Detect which cell encompasses the target text, then output its (x, y) center coordinate. 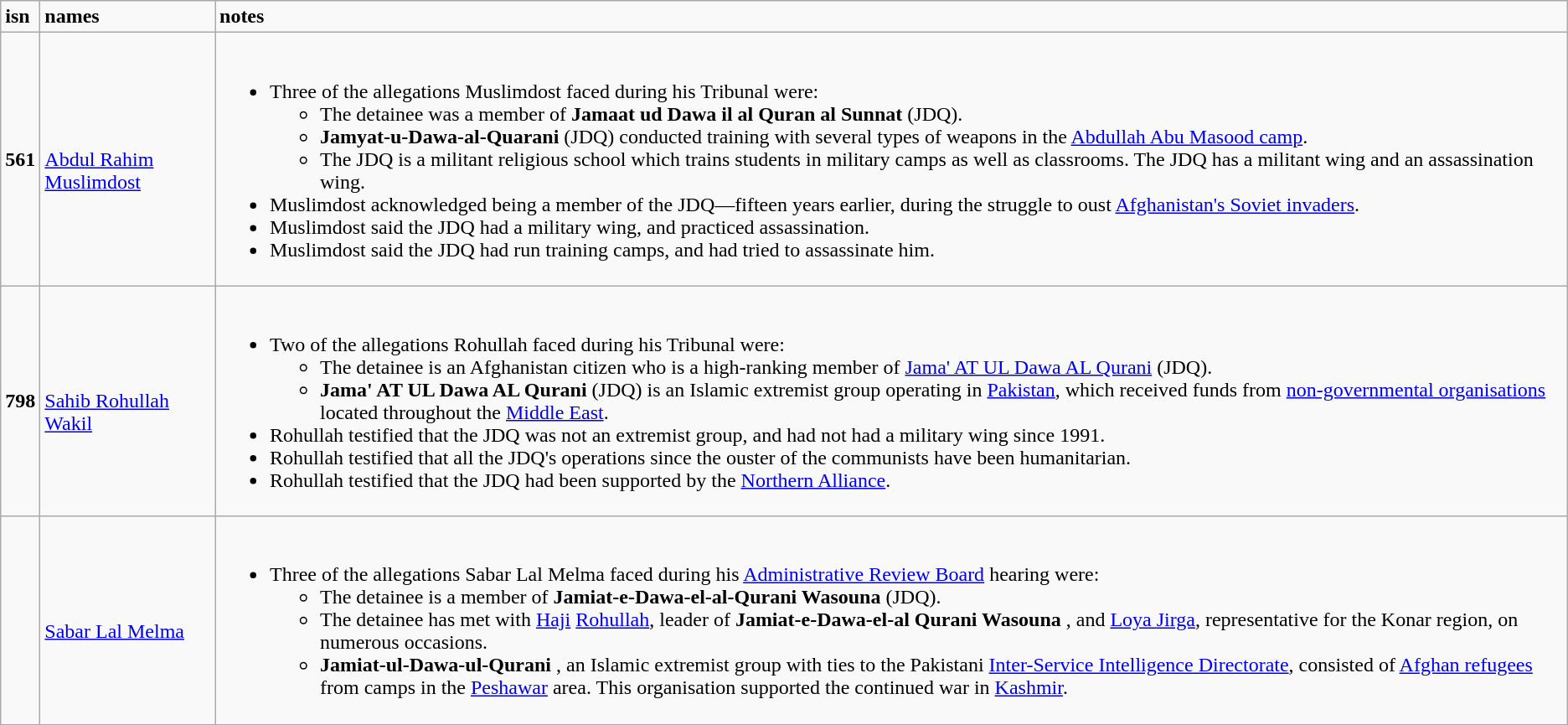
798 (20, 401)
isn (20, 17)
Sabar Lal Melma (127, 620)
notes (891, 17)
561 (20, 159)
Sahib Rohullah Wakil (127, 401)
Abdul Rahim Muslimdost (127, 159)
names (127, 17)
